Find where the given text appears and provide that cell's center as (X, Y) coordinate. 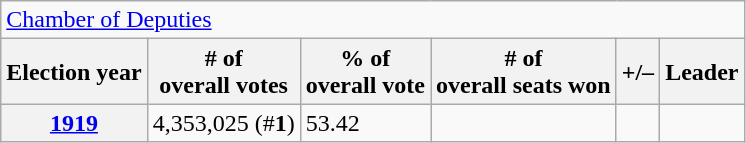
53.42 (365, 123)
# ofoverall votes (224, 72)
4,353,025 (#1) (224, 123)
Election year (74, 72)
# ofoverall seats won (524, 72)
+/– (638, 72)
Chamber of Deputies (372, 20)
1919 (74, 123)
% ofoverall vote (365, 72)
Leader (702, 72)
